Extract the (X, Y) coordinate from the center of the cell holding the provided text.  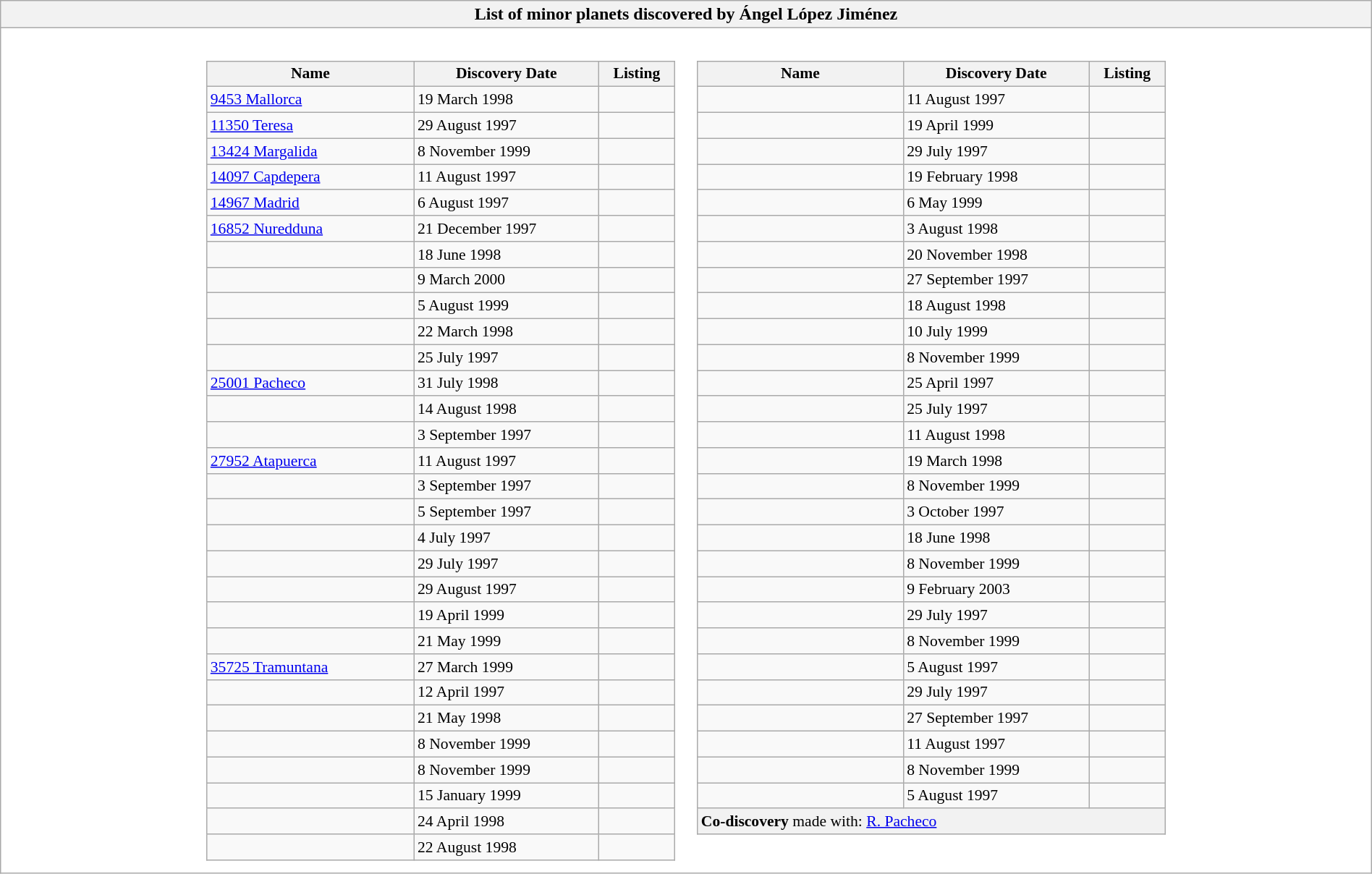
25 April 1997 (996, 383)
14097 Capdepera (310, 177)
27952 Atapuerca (310, 460)
6 August 1997 (507, 203)
List of minor planets discovered by Ángel López Jiménez (686, 14)
13424 Margalida (310, 151)
14967 Madrid (310, 203)
12 April 1997 (507, 692)
3 August 1998 (996, 229)
9 March 2000 (507, 280)
14 August 1998 (507, 409)
21 December 1997 (507, 229)
31 July 1998 (507, 383)
3 October 1997 (996, 512)
18 August 1998 (996, 306)
4 July 1997 (507, 538)
5 September 1997 (507, 512)
10 July 1999 (996, 331)
5 August 1999 (507, 306)
21 May 1999 (507, 641)
9453 Mallorca (310, 100)
16852 Nuredduna (310, 229)
22 August 1998 (507, 847)
11350 Teresa (310, 125)
9 February 2003 (996, 590)
20 November 1998 (996, 254)
19 February 1998 (996, 177)
6 May 1999 (996, 203)
Co-discovery made with: R. Pacheco (931, 821)
24 April 1998 (507, 821)
22 March 1998 (507, 331)
21 May 1998 (507, 718)
11 August 1998 (996, 435)
35725 Tramuntana (310, 666)
15 January 1999 (507, 796)
25001 Pacheco (310, 383)
27 March 1999 (507, 666)
